Extract the (X, Y) coordinate from the center of the cell holding the provided text.  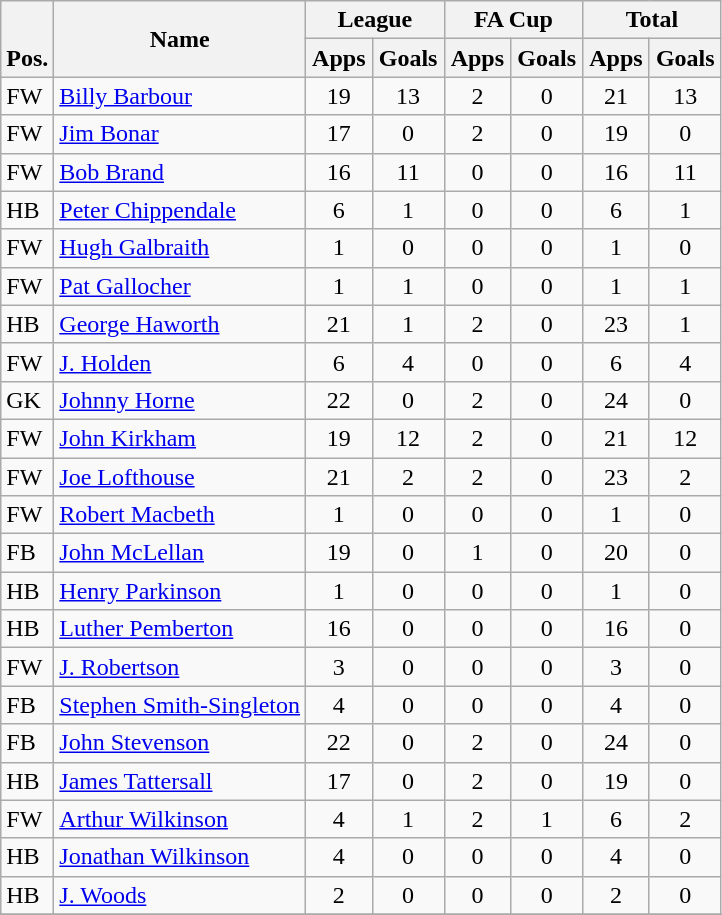
Johnny Horne (180, 400)
Jonathan Wilkinson (180, 857)
Bob Brand (180, 172)
J. Robertson (180, 667)
Luther Pemberton (180, 629)
FA Cup (514, 20)
Jim Bonar (180, 134)
League (376, 20)
John Stevenson (180, 743)
Arthur Wilkinson (180, 819)
GK (28, 400)
J. Holden (180, 362)
Pat Gallocher (180, 286)
Robert Macbeth (180, 515)
Pos. (28, 39)
Total (652, 20)
Name (180, 39)
J. Woods (180, 895)
Joe Lofthouse (180, 477)
20 (616, 553)
Peter Chippendale (180, 210)
John McLellan (180, 553)
Stephen Smith-Singleton (180, 705)
John Kirkham (180, 438)
Henry Parkinson (180, 591)
James Tattersall (180, 781)
George Haworth (180, 324)
Billy Barbour (180, 96)
Hugh Galbraith (180, 248)
